Search for the cell housing the specified text and yield its [X, Y] center coordinate. 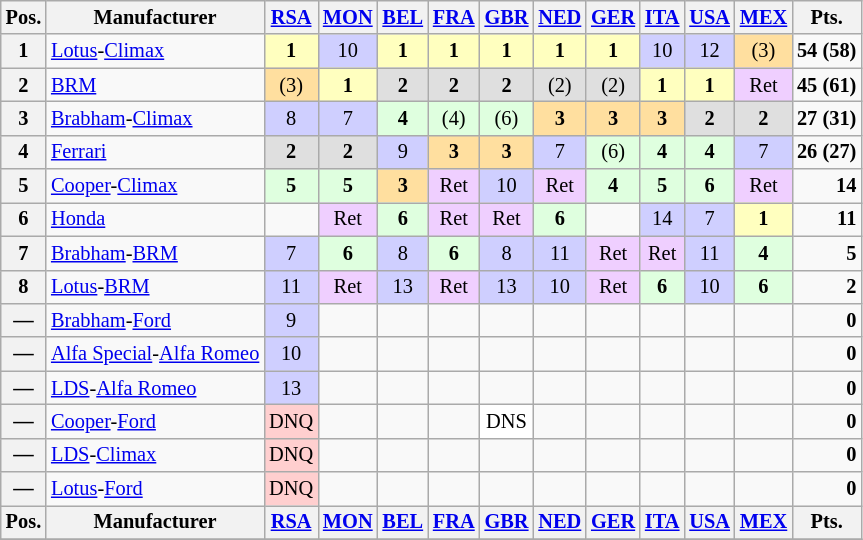
(4) [454, 118]
Brabham-Climax [155, 118]
12 [709, 51]
45 (61) [826, 85]
Ferrari [155, 152]
DNS [507, 421]
Brabham-BRM [155, 253]
LDS-Alfa Romeo [155, 388]
Cooper-Ford [155, 421]
BRM [155, 85]
Cooper-Climax [155, 186]
Brabham-Ford [155, 320]
Lotus-Ford [155, 489]
26 (27) [826, 152]
27 (31) [826, 118]
Alfa Special-Alfa Romeo [155, 354]
LDS-Climax [155, 455]
Honda [155, 219]
Lotus-BRM [155, 287]
Lotus-Climax [155, 51]
54 (58) [826, 51]
